Return [X, Y] of the center of cell containing provided text 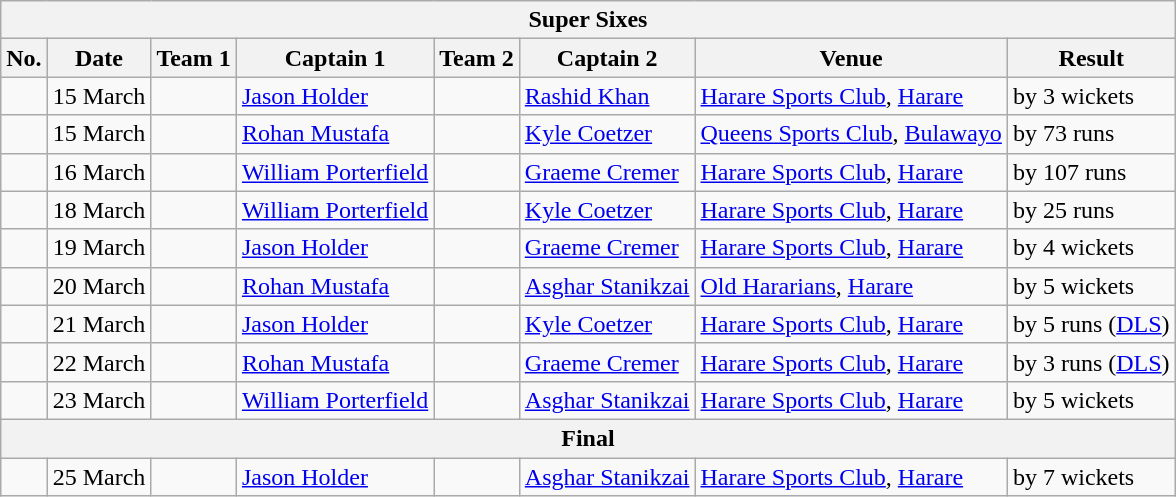
16 March [99, 172]
Captain 2 [607, 58]
Final [588, 438]
by 107 runs [1091, 172]
Queens Sports Club, Bulawayo [851, 134]
Old Hararians, Harare [851, 286]
20 March [99, 286]
Team 2 [477, 58]
by 25 runs [1091, 210]
No. [24, 58]
by 3 wickets [1091, 96]
by 5 runs (DLS) [1091, 324]
Super Sixes [588, 20]
by 73 runs [1091, 134]
23 March [99, 400]
21 March [99, 324]
by 7 wickets [1091, 477]
19 March [99, 248]
Captain 1 [334, 58]
Rashid Khan [607, 96]
25 March [99, 477]
Team 1 [194, 58]
by 3 runs (DLS) [1091, 362]
Date [99, 58]
Venue [851, 58]
18 March [99, 210]
22 March [99, 362]
by 4 wickets [1091, 248]
Result [1091, 58]
